Capture the cell that displays the provided text and extract its [x, y] central coordinate. 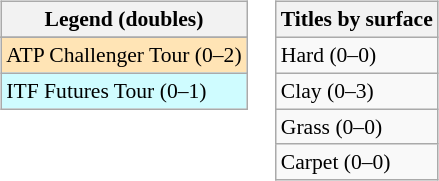
Carpet (0–0) [357, 162]
Legend (doubles) [124, 20]
Clay (0–3) [357, 91]
ITF Futures Tour (0–1) [124, 91]
Titles by surface [357, 20]
Hard (0–0) [357, 55]
ATP Challenger Tour (0–2) [124, 55]
Grass (0–0) [357, 127]
